Pinpoint the cell where the given text exists, returning its [x, y] midpoint coordinate. 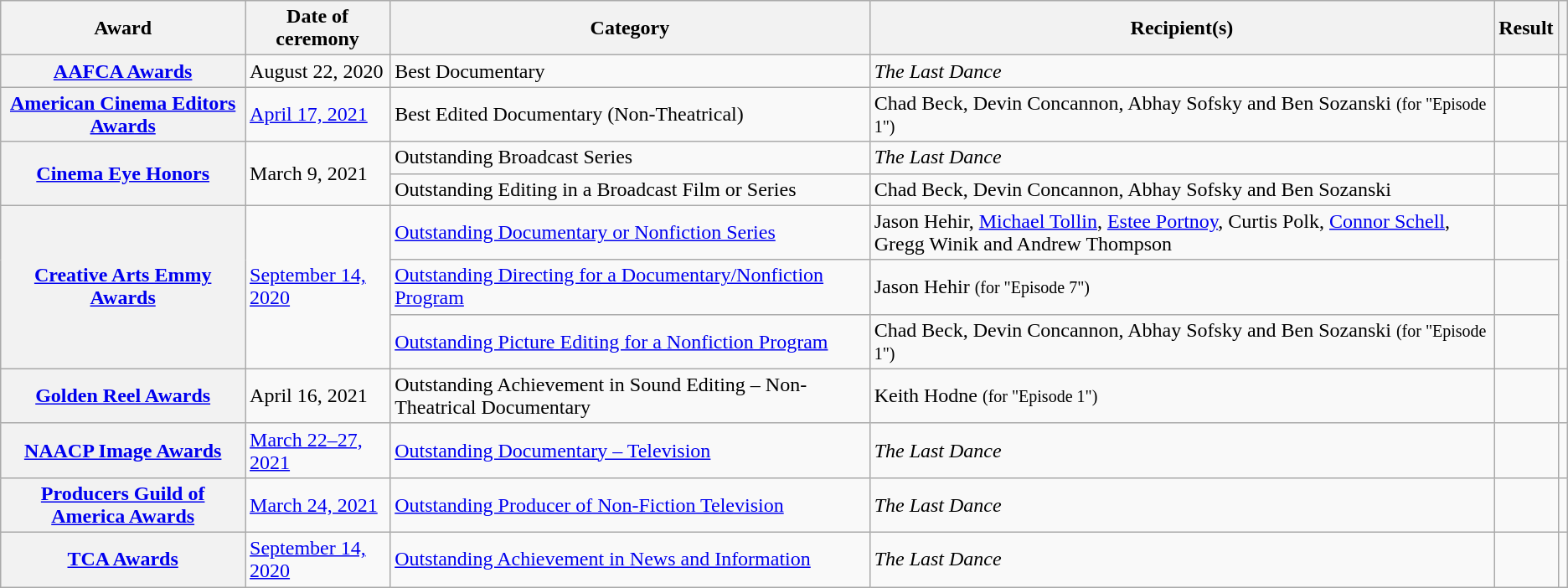
Outstanding Picture Editing for a Nonfiction Program [630, 342]
Outstanding Editing in a Broadcast Film or Series [630, 189]
Creative Arts Emmy Awards [123, 286]
March 9, 2021 [318, 173]
Category [630, 28]
Best Edited Documentary (Non-Theatrical) [630, 114]
March 24, 2021 [318, 504]
Keith Hodne (for "Episode 1") [1182, 395]
Outstanding Achievement in Sound Editing – Non-Theatrical Documentary [630, 395]
Producers Guild of America Awards [123, 504]
Award [123, 28]
April 17, 2021 [318, 114]
Jason Hehir (for "Episode 7") [1182, 286]
Outstanding Producer of Non-Fiction Television [630, 504]
Outstanding Achievement in News and Information [630, 560]
Outstanding Documentary – Television [630, 451]
Cinema Eye Honors [123, 173]
April 16, 2021 [318, 395]
Date of ceremony [318, 28]
TCA Awards [123, 560]
Golden Reel Awards [123, 395]
American Cinema Editors Awards [123, 114]
Outstanding Broadcast Series [630, 157]
March 22–27, 2021 [318, 451]
Best Documentary [630, 71]
Chad Beck, Devin Concannon, Abhay Sofsky and Ben Sozanski [1182, 189]
Recipient(s) [1182, 28]
Outstanding Directing for a Documentary/Nonfiction Program [630, 286]
Outstanding Documentary or Nonfiction Series [630, 233]
Result [1526, 28]
NAACP Image Awards [123, 451]
August 22, 2020 [318, 71]
Jason Hehir, Michael Tollin, Estee Portnoy, Curtis Polk, Connor Schell, Gregg Winik and Andrew Thompson [1182, 233]
AAFCA Awards [123, 71]
